Output the [x, y] coordinate of the center of the cell containing the given text.  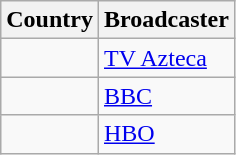
Broadcaster [166, 20]
TV Azteca [166, 58]
HBO [166, 134]
Country [50, 20]
BBC [166, 96]
